Pinpoint the cell where the given text exists, returning its [X, Y] midpoint coordinate. 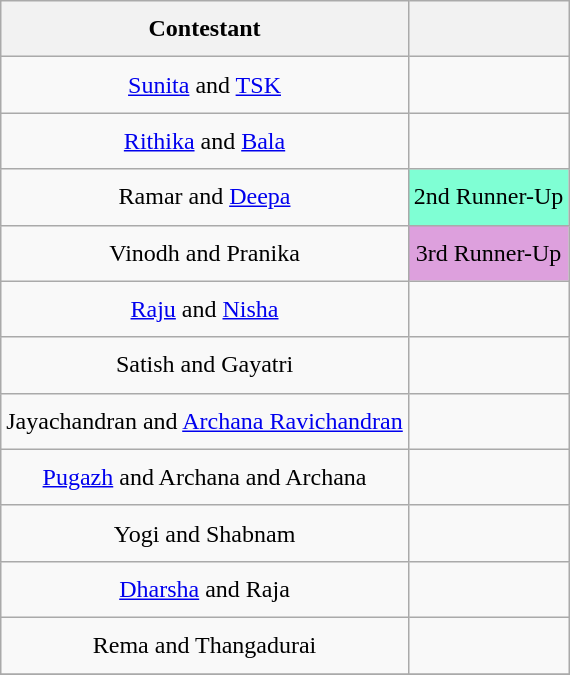
Yogi and Shabnam [205, 533]
Raju and Nisha [205, 309]
Rithika and Bala [205, 141]
Jayachandran and Archana Ravichandran [205, 421]
Vinodh and Pranika [205, 253]
Contestant [205, 29]
3rd Runner-Up [488, 253]
2nd Runner-Up [488, 197]
Dharsha and Raja [205, 589]
Sunita and TSK [205, 85]
Pugazh and Archana and Archana [205, 477]
Rema and Thangadurai [205, 645]
Ramar and Deepa [205, 197]
Satish and Gayatri [205, 365]
